From the cell containing the given text, extract its center point as (x, y) coordinate. 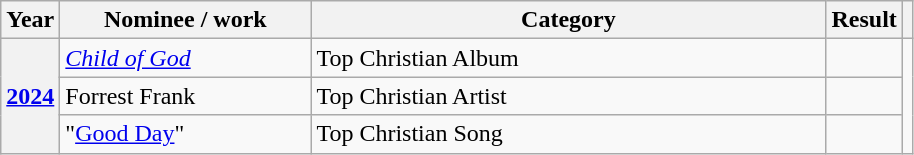
Top Christian Song (568, 134)
Forrest Frank (186, 96)
Top Christian Artist (568, 96)
Top Christian Album (568, 58)
"Good Day" (186, 134)
2024 (30, 96)
Year (30, 20)
Category (568, 20)
Child of God (186, 58)
Nominee / work (186, 20)
Result (864, 20)
